Find where the given text appears and provide that cell's center as [x, y] coordinate. 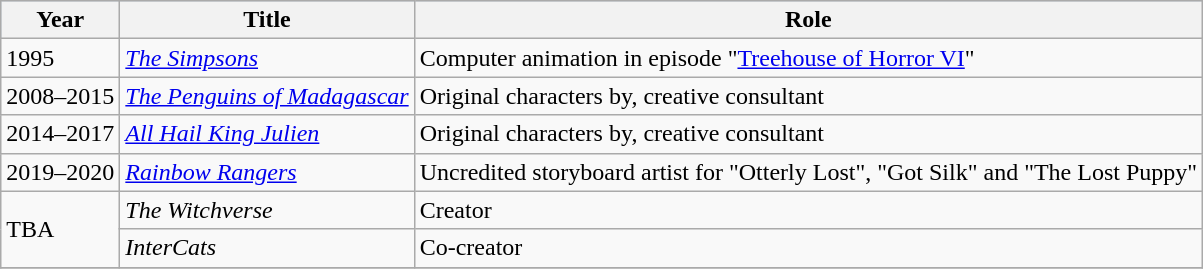
2008–2015 [60, 96]
All Hail King Julien [267, 134]
The Simpsons [267, 58]
2019–2020 [60, 172]
Creator [808, 210]
2014–2017 [60, 134]
Role [808, 20]
Co-creator [808, 248]
InterCats [267, 248]
TBA [60, 229]
The Witchverse [267, 210]
Uncredited storyboard artist for "Otterly Lost", "Got Silk" and "The Lost Puppy" [808, 172]
1995 [60, 58]
The Penguins of Madagascar [267, 96]
Year [60, 20]
Rainbow Rangers [267, 172]
Computer animation in episode "Treehouse of Horror VI" [808, 58]
Title [267, 20]
